Extract the [x, y] coordinate from the center of the cell holding the provided text.  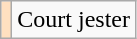
Court jester [74, 20]
